Return the (x, y) coordinate for the center point of the cell that contains the specified text.  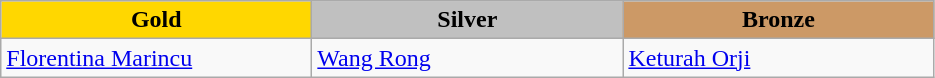
Gold (156, 20)
Keturah Orji (778, 58)
Bronze (778, 20)
Silver (468, 20)
Florentina Marincu (156, 58)
Wang Rong (468, 58)
